Provide the [x, y] coordinate of the cell's center where the given text is located.  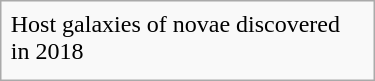
Host galaxies of novae discovered in 2018 [187, 38]
